Find where the given text appears and provide that cell's center as (x, y) coordinate. 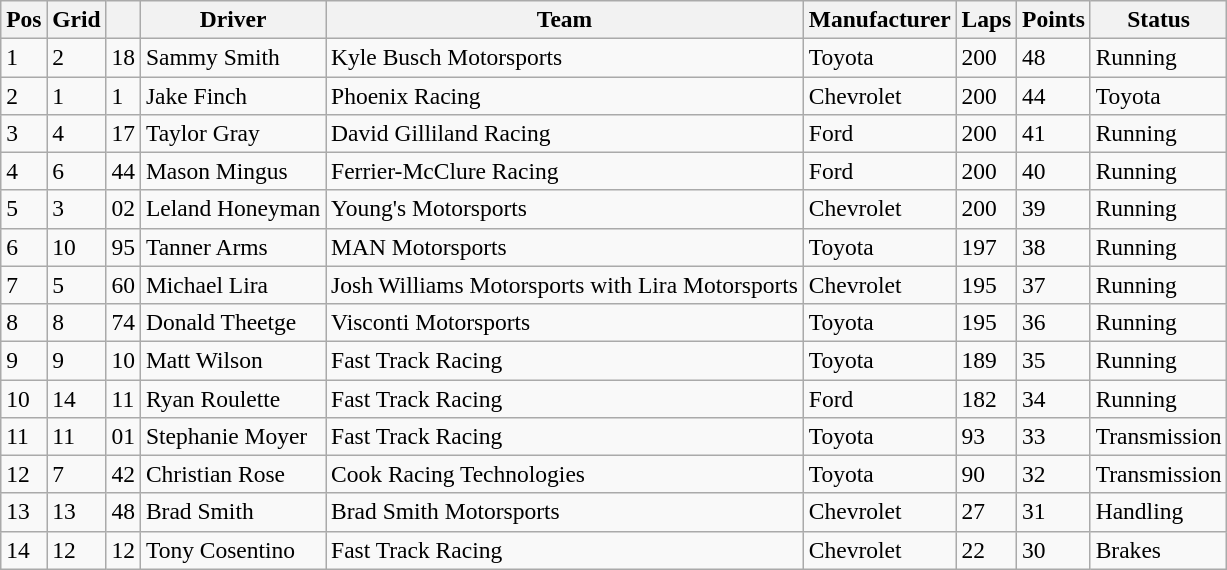
197 (986, 247)
90 (986, 474)
02 (123, 209)
Grid (76, 19)
30 (1054, 550)
Donald Theetge (232, 322)
MAN Motorsports (565, 247)
Team (565, 19)
35 (1054, 360)
Points (1054, 19)
36 (1054, 322)
Stephanie Moyer (232, 436)
32 (1054, 474)
Driver (232, 19)
41 (1054, 133)
17 (123, 133)
Ferrier-McClure Racing (565, 171)
Matt Wilson (232, 360)
93 (986, 436)
37 (1054, 285)
Josh Williams Motorsports with Lira Motorsports (565, 285)
31 (1054, 512)
Visconti Motorsports (565, 322)
Sammy Smith (232, 57)
Laps (986, 19)
22 (986, 550)
Handling (1158, 512)
Brakes (1158, 550)
Leland Honeyman (232, 209)
39 (1054, 209)
David Gilliland Racing (565, 133)
18 (123, 57)
Tanner Arms (232, 247)
40 (1054, 171)
Brad Smith Motorsports (565, 512)
Tony Cosentino (232, 550)
34 (1054, 398)
Pos (24, 19)
95 (123, 247)
74 (123, 322)
01 (123, 436)
Mason Mingus (232, 171)
Ryan Roulette (232, 398)
Manufacturer (880, 19)
Michael Lira (232, 285)
33 (1054, 436)
42 (123, 474)
Phoenix Racing (565, 95)
Brad Smith (232, 512)
Kyle Busch Motorsports (565, 57)
Cook Racing Technologies (565, 474)
60 (123, 285)
Jake Finch (232, 95)
27 (986, 512)
182 (986, 398)
Young's Motorsports (565, 209)
38 (1054, 247)
Taylor Gray (232, 133)
189 (986, 360)
Status (1158, 19)
Christian Rose (232, 474)
